Identify which cell holds the provided text, then report its [X, Y] central coordinate. 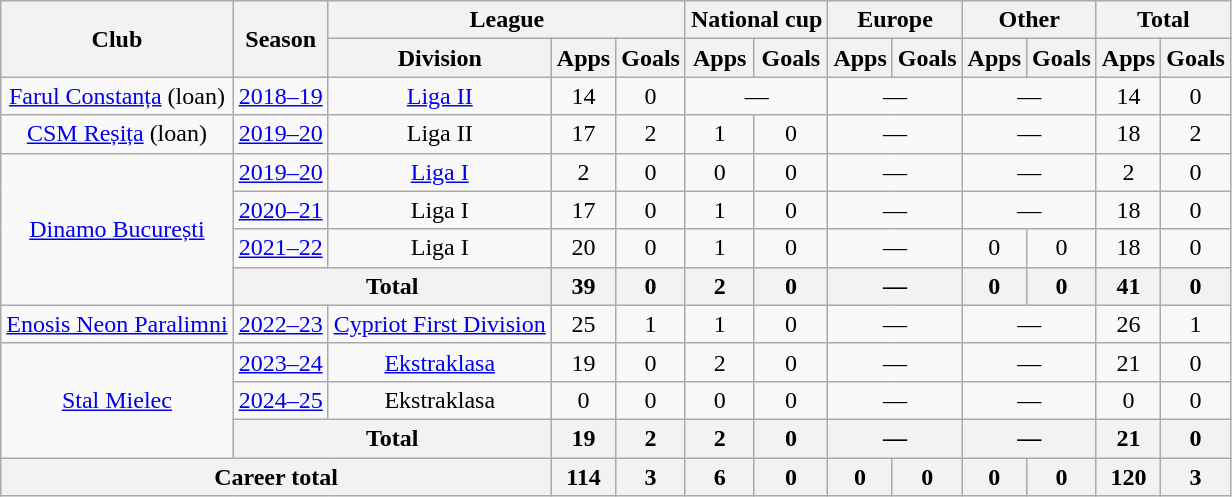
Enosis Neon Paralimni [117, 324]
2018–19 [280, 96]
League [506, 20]
20 [583, 248]
6 [719, 477]
114 [583, 477]
Cypriot First Division [440, 324]
Stal Mielec [117, 400]
Division [440, 58]
2021–22 [280, 248]
25 [583, 324]
120 [1128, 477]
39 [583, 286]
26 [1128, 324]
2023–24 [280, 362]
2024–25 [280, 400]
Dinamo București [117, 229]
2020–21 [280, 210]
Season [280, 39]
Other [1029, 20]
Career total [276, 477]
41 [1128, 286]
Farul Constanța (loan) [117, 96]
Europe [895, 20]
2022–23 [280, 324]
Club [117, 39]
CSM Reșița (loan) [117, 134]
National cup [756, 20]
